Search for the cell housing the specified text and yield its [x, y] center coordinate. 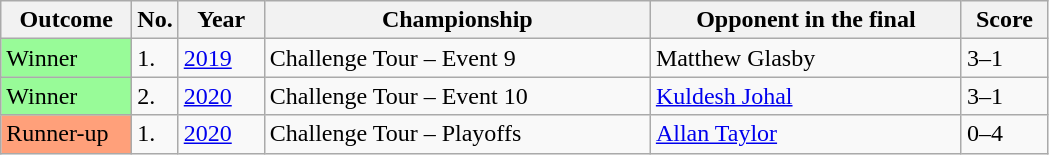
Year [221, 20]
Matthew Glasby [806, 58]
Challenge Tour – Event 9 [457, 58]
Outcome [66, 20]
Opponent in the final [806, 20]
Championship [457, 20]
0–4 [1004, 134]
No. [155, 20]
2. [155, 96]
Runner-up [66, 134]
Challenge Tour – Event 10 [457, 96]
Kuldesh Johal [806, 96]
Allan Taylor [806, 134]
Score [1004, 20]
Challenge Tour – Playoffs [457, 134]
2019 [221, 58]
